Detect which cell encompasses the target text, then output its (x, y) center coordinate. 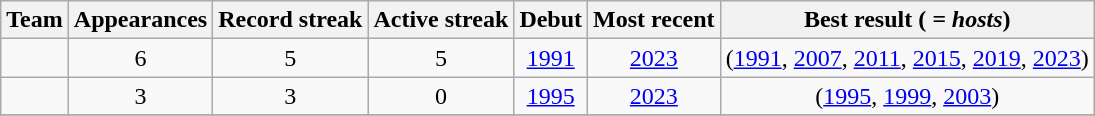
Appearances (140, 20)
Record streak (290, 20)
Debut (551, 20)
Active streak (441, 20)
Best result ( = hosts) (907, 20)
1991 (551, 58)
6 (140, 58)
(1991, 2007, 2011, 2015, 2019, 2023) (907, 58)
1995 (551, 96)
(1995, 1999, 2003) (907, 96)
0 (441, 96)
Most recent (654, 20)
Team (35, 20)
